For the text-containing cell, return its midpoint in [X, Y] coordinate format. 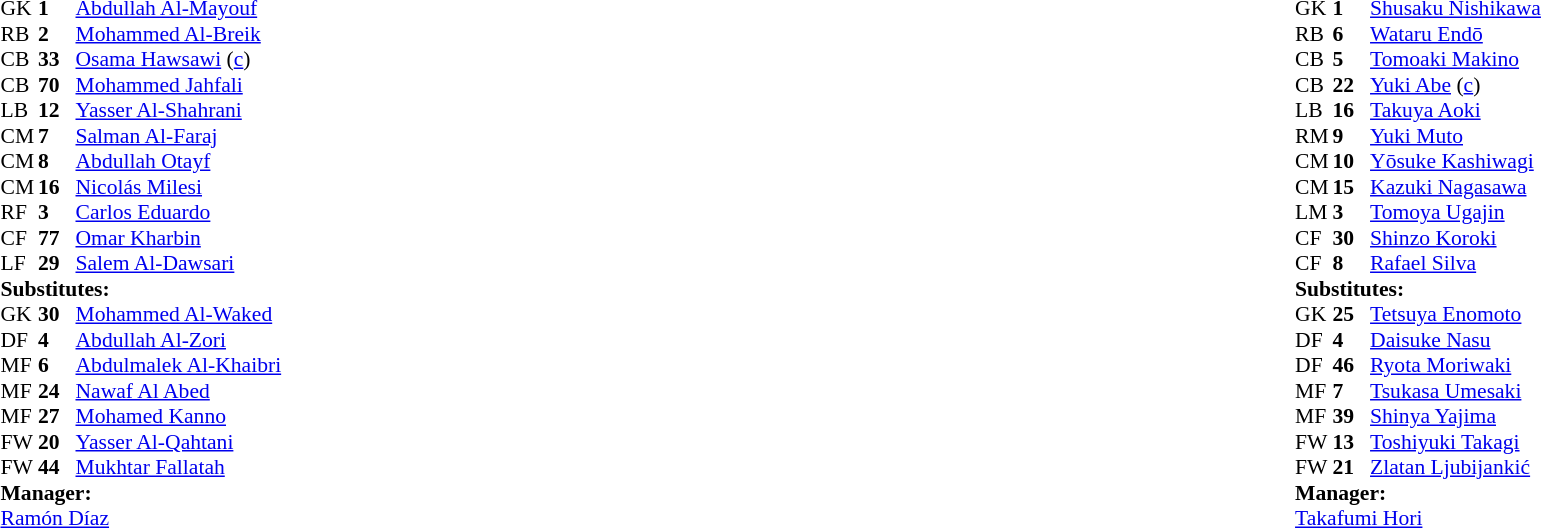
Yuki Abe (c) [1456, 85]
Zlatan Ljubijankić [1456, 467]
25 [1352, 315]
Yōsuke Kashiwagi [1456, 161]
Yasser Al-Qahtani [179, 442]
LM [1314, 213]
33 [57, 59]
21 [1352, 467]
LF [19, 263]
Mukhtar Fallatah [179, 467]
27 [57, 417]
5 [1352, 59]
Nicolás Milesi [179, 187]
Abdullah Al-Zori [179, 340]
12 [57, 111]
13 [1352, 442]
Osama Hawsawi (c) [179, 59]
RF [19, 213]
Shinya Yajima [1456, 417]
Nawaf Al Abed [179, 391]
Carlos Eduardo [179, 213]
Daisuke Nasu [1456, 340]
Abdullah Otayf [179, 161]
Takuya Aoki [1456, 111]
70 [57, 85]
Omar Kharbin [179, 238]
2 [57, 34]
Salem Al-Dawsari [179, 263]
22 [1352, 85]
Yasser Al-Shahrani [179, 111]
Mohamed Kanno [179, 417]
Abdulmalek Al-Khaibri [179, 365]
15 [1352, 187]
24 [57, 391]
20 [57, 442]
44 [57, 467]
Toshiyuki Takagi [1456, 442]
29 [57, 263]
39 [1352, 417]
Wataru Endō [1456, 34]
Rafael Silva [1456, 263]
Shinzo Koroki [1456, 238]
Mohammed Al-Waked [179, 315]
Yuki Muto [1456, 136]
Tomoaki Makino [1456, 59]
Salman Al-Faraj [179, 136]
Mohammed Jahfali [179, 85]
Ryota Moriwaki [1456, 365]
Mohammed Al-Breik [179, 34]
Tsukasa Umesaki [1456, 391]
RM [1314, 136]
46 [1352, 365]
9 [1352, 136]
Kazuki Nagasawa [1456, 187]
Tomoya Ugajin [1456, 213]
Tetsuya Enomoto [1456, 315]
77 [57, 238]
10 [1352, 161]
